Determine the (x, y) coordinate at the center of the cell enclosing the given text.  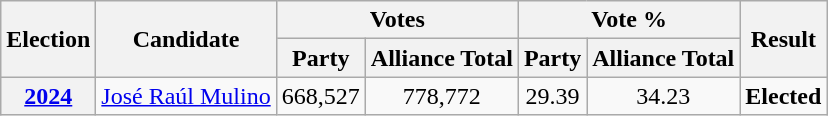
29.39 (552, 96)
Elected (784, 96)
Candidate (186, 39)
Election (48, 39)
Vote % (628, 20)
668,527 (320, 96)
34.23 (664, 96)
Result (784, 39)
2024 (48, 96)
778,772 (442, 96)
José Raúl Mulino (186, 96)
Votes (397, 20)
